Pinpoint the cell where the given text exists, returning its [X, Y] midpoint coordinate. 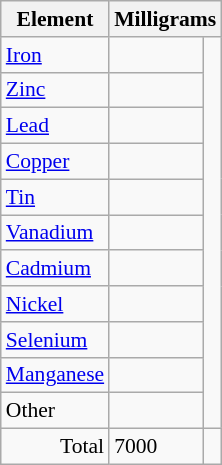
Manganese [55, 375]
Nickel [55, 304]
Total [55, 447]
Milligrams [165, 19]
Other [55, 411]
Cadmium [55, 269]
Iron [55, 55]
Zinc [55, 90]
7000 [156, 447]
Copper [55, 162]
Vanadium [55, 233]
Selenium [55, 340]
Element [55, 19]
Tin [55, 197]
Lead [55, 126]
